Search for the cell housing the specified text and yield its [X, Y] center coordinate. 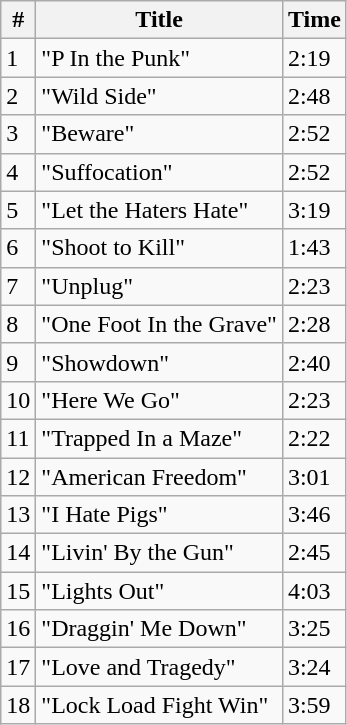
"Love and Tragedy" [160, 667]
Title [160, 20]
4 [18, 172]
3:46 [314, 515]
9 [18, 362]
2:45 [314, 553]
2:19 [314, 58]
2:28 [314, 324]
"American Freedom" [160, 477]
"Wild Side" [160, 96]
"Shoot to Kill" [160, 248]
"Showdown" [160, 362]
"One Foot In the Grave" [160, 324]
5 [18, 210]
3:24 [314, 667]
3:59 [314, 705]
3:19 [314, 210]
2 [18, 96]
"Unplug" [160, 286]
12 [18, 477]
7 [18, 286]
"I Hate Pigs" [160, 515]
2:22 [314, 438]
3 [18, 134]
17 [18, 667]
1 [18, 58]
14 [18, 553]
2:48 [314, 96]
"Livin' By the Gun" [160, 553]
"P In the Punk" [160, 58]
15 [18, 591]
# [18, 20]
11 [18, 438]
6 [18, 248]
1:43 [314, 248]
"Here We Go" [160, 400]
2:40 [314, 362]
16 [18, 629]
4:03 [314, 591]
3:01 [314, 477]
8 [18, 324]
18 [18, 705]
3:25 [314, 629]
"Lights Out" [160, 591]
"Trapped In a Maze" [160, 438]
13 [18, 515]
"Lock Load Fight Win" [160, 705]
"Let the Haters Hate" [160, 210]
"Suffocation" [160, 172]
Time [314, 20]
"Beware" [160, 134]
"Draggin' Me Down" [160, 629]
10 [18, 400]
